From the cell containing the given text, extract its center point as (x, y) coordinate. 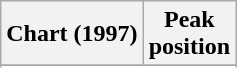
Chart (1997) (72, 34)
Peakposition (189, 34)
